Provide the (x, y) coordinate of the cell's center where the given text is located.  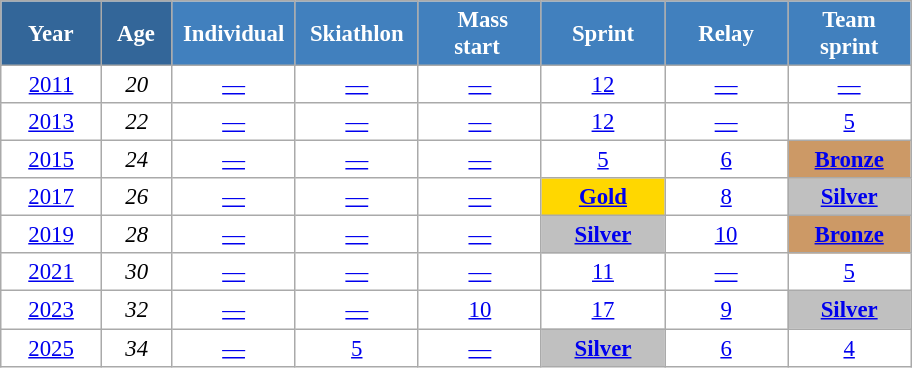
2021 (52, 273)
32 (136, 310)
24 (136, 160)
26 (136, 197)
2023 (52, 310)
Year (52, 34)
34 (136, 348)
Skiathlon (356, 34)
Age (136, 34)
8 (726, 197)
Sprint (602, 34)
2025 (52, 348)
17 (602, 310)
30 (136, 273)
4 (850, 348)
Team sprint (850, 34)
28 (136, 235)
2019 (52, 235)
Individual (234, 34)
Gold (602, 197)
Relay (726, 34)
Mass start (480, 34)
22 (136, 122)
9 (726, 310)
2015 (52, 160)
2011 (52, 85)
2013 (52, 122)
11 (602, 273)
20 (136, 85)
2017 (52, 197)
